Pinpoint the cell where the given text exists, returning its [x, y] midpoint coordinate. 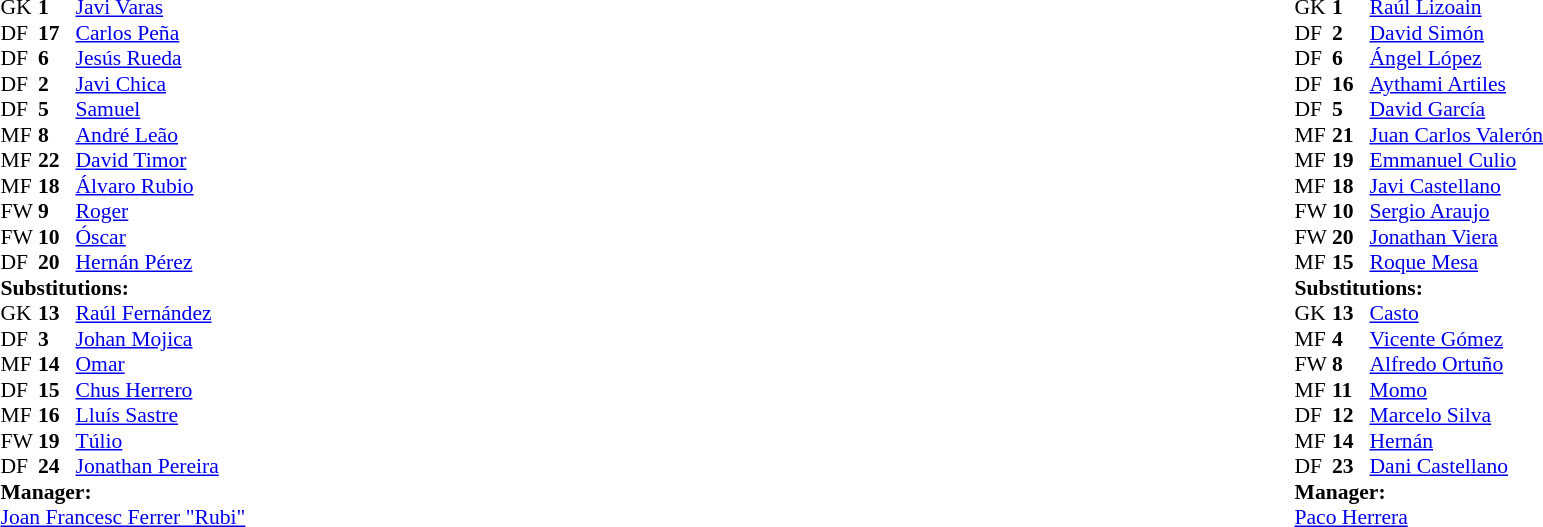
12 [1351, 415]
Vicente Gómez [1456, 339]
Roger [161, 211]
David Simón [1456, 33]
Ángel López [1456, 59]
Emmanuel Culio [1456, 161]
Alfredo Ortuño [1456, 365]
Sergio Araujo [1456, 211]
Dani Castellano [1456, 467]
Hernán Pérez [161, 263]
Casto [1456, 313]
17 [57, 33]
Jesús Rueda [161, 59]
Momo [1456, 390]
Johan Mojica [161, 339]
Jonathan Pereira [161, 467]
Lluís Sastre [161, 415]
Túlio [161, 441]
Javi Castellano [1456, 186]
Jonathan Viera [1456, 237]
22 [57, 161]
23 [1351, 467]
3 [57, 339]
Samuel [161, 109]
21 [1351, 135]
Chus Herrero [161, 390]
11 [1351, 390]
Javi Chica [161, 84]
Aythami Artiles [1456, 84]
4 [1351, 339]
André Leão [161, 135]
Raúl Fernández [161, 313]
24 [57, 467]
David García [1456, 109]
Marcelo Silva [1456, 415]
Álvaro Rubio [161, 186]
9 [57, 211]
Óscar [161, 237]
Roque Mesa [1456, 263]
Hernán [1456, 441]
Omar [161, 365]
Carlos Peña [161, 33]
David Timor [161, 161]
Juan Carlos Valerón [1456, 135]
